Capture the cell that displays the provided text and extract its (X, Y) central coordinate. 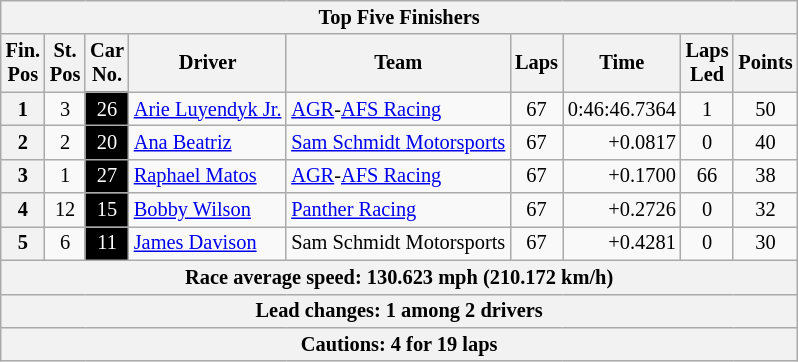
Laps (536, 63)
Fin.Pos (23, 63)
66 (708, 176)
James Davison (208, 243)
27 (107, 176)
+0.2726 (622, 210)
Bobby Wilson (208, 210)
4 (23, 210)
Team (398, 63)
Top Five Finishers (400, 17)
CarNo. (107, 63)
38 (765, 176)
6 (65, 243)
Arie Luyendyk Jr. (208, 109)
Panther Racing (398, 210)
+0.4281 (622, 243)
20 (107, 142)
30 (765, 243)
Ana Beatriz (208, 142)
Driver (208, 63)
+0.0817 (622, 142)
5 (23, 243)
Time (622, 63)
Cautions: 4 for 19 laps (400, 344)
+0.1700 (622, 176)
15 (107, 210)
11 (107, 243)
40 (765, 142)
St.Pos (65, 63)
Points (765, 63)
26 (107, 109)
Lead changes: 1 among 2 drivers (400, 311)
Raphael Matos (208, 176)
LapsLed (708, 63)
50 (765, 109)
12 (65, 210)
Race average speed: 130.623 mph (210.172 km/h) (400, 277)
32 (765, 210)
0:46:46.7364 (622, 109)
